Pinpoint the cell where the given text exists, returning its [X, Y] midpoint coordinate. 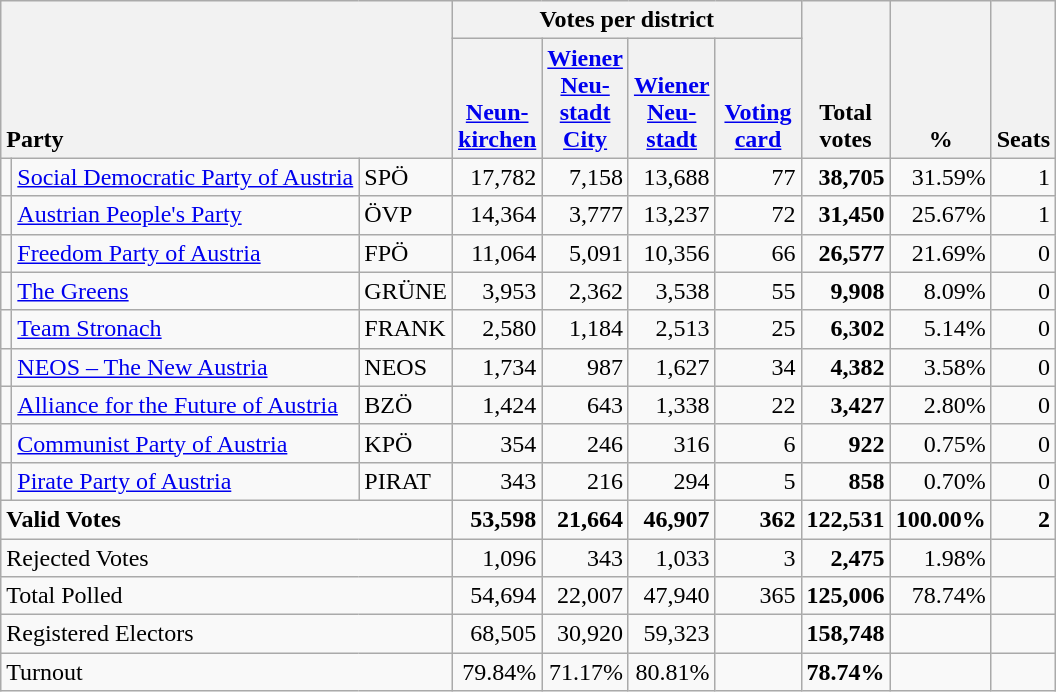
Freedom Party of Austria [186, 253]
6,302 [846, 329]
362 [758, 519]
The Greens [186, 291]
Team Stronach [186, 329]
Rejected Votes [227, 557]
1,184 [586, 329]
FRANK [406, 329]
34 [758, 367]
25.67% [940, 215]
30,920 [586, 634]
80.81% [672, 672]
10,356 [672, 253]
643 [586, 405]
246 [586, 443]
GRÜNE [406, 291]
0.75% [940, 443]
5.14% [940, 329]
66 [758, 253]
72 [758, 215]
1.98% [940, 557]
KPÖ [406, 443]
Seats [1023, 80]
3,538 [672, 291]
2,362 [586, 291]
14,364 [498, 215]
NEOS [406, 367]
3.58% [940, 367]
25 [758, 329]
5 [758, 481]
2,580 [498, 329]
FPÖ [406, 253]
31.59% [940, 177]
22 [758, 405]
54,694 [498, 596]
365 [758, 596]
Votingcard [758, 98]
ÖVP [406, 215]
Valid Votes [227, 519]
13,688 [672, 177]
26,577 [846, 253]
9,908 [846, 291]
PIRAT [406, 481]
21.69% [940, 253]
79.84% [498, 672]
1,033 [672, 557]
Total Polled [227, 596]
NEOS – The New Austria [186, 367]
Alliance for the Future of Austria [186, 405]
858 [846, 481]
Pirate Party of Austria [186, 481]
Totalvotes [846, 80]
Registered Electors [227, 634]
71.17% [586, 672]
3,953 [498, 291]
987 [586, 367]
Austrian People's Party [186, 215]
2 [1023, 519]
WienerNeu-stadtCity [586, 98]
354 [498, 443]
3,777 [586, 215]
17,782 [498, 177]
1,627 [672, 367]
3,427 [846, 405]
53,598 [498, 519]
13,237 [672, 215]
1,424 [498, 405]
8.09% [940, 291]
21,664 [586, 519]
77 [758, 177]
59,323 [672, 634]
1,734 [498, 367]
3 [758, 557]
Communist Party of Austria [186, 443]
Turnout [227, 672]
Neun-kirchen [498, 98]
922 [846, 443]
38,705 [846, 177]
WienerNeu-stadt [672, 98]
% [940, 80]
316 [672, 443]
6 [758, 443]
BZÖ [406, 405]
Social Democratic Party of Austria [186, 177]
100.00% [940, 519]
122,531 [846, 519]
SPÖ [406, 177]
46,907 [672, 519]
11,064 [498, 253]
68,505 [498, 634]
Votes per district [628, 20]
216 [586, 481]
2,513 [672, 329]
4,382 [846, 367]
2.80% [940, 405]
31,450 [846, 215]
5,091 [586, 253]
0.70% [940, 481]
47,940 [672, 596]
22,007 [586, 596]
55 [758, 291]
158,748 [846, 634]
7,158 [586, 177]
2,475 [846, 557]
125,006 [846, 596]
1,338 [672, 405]
1,096 [498, 557]
Party [227, 80]
294 [672, 481]
